Determine the (X, Y) coordinate at the center of the cell enclosing the given text.  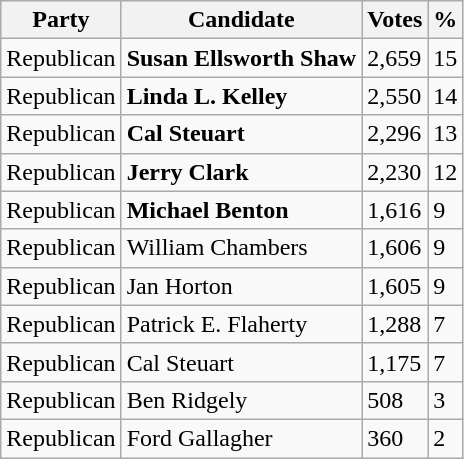
3 (446, 400)
Candidate (241, 20)
Susan Ellsworth Shaw (241, 58)
2,550 (395, 96)
William Chambers (241, 248)
12 (446, 172)
360 (395, 438)
1,288 (395, 324)
Jan Horton (241, 286)
% (446, 20)
1,616 (395, 210)
2,230 (395, 172)
508 (395, 400)
1,606 (395, 248)
2,659 (395, 58)
2,296 (395, 134)
Linda L. Kelley (241, 96)
Ford Gallagher (241, 438)
Patrick E. Flaherty (241, 324)
1,605 (395, 286)
13 (446, 134)
Jerry Clark (241, 172)
Votes (395, 20)
14 (446, 96)
1,175 (395, 362)
Ben Ridgely (241, 400)
Michael Benton (241, 210)
2 (446, 438)
15 (446, 58)
Party (61, 20)
